Scan for the cell matching the given text and deliver its (x, y) coordinate at center. 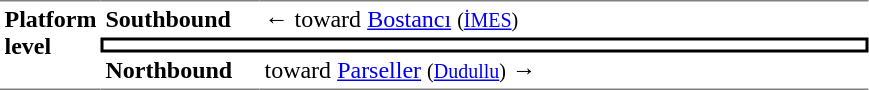
toward Parseller (Dudullu) → (564, 71)
← toward Bostancı (İMES) (564, 19)
Northbound (180, 71)
Platform level (50, 45)
Southbound (180, 19)
